Pinpoint the cell where the given text exists, returning its (x, y) midpoint coordinate. 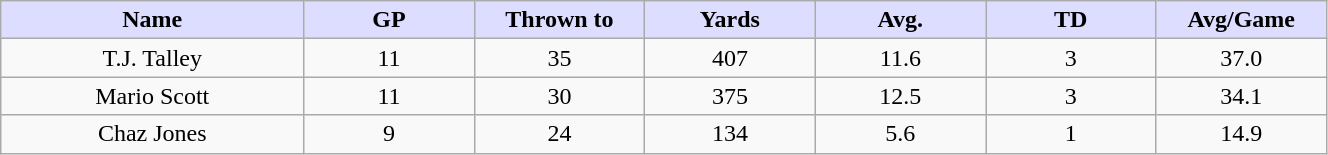
375 (730, 96)
Avg. (900, 20)
11.6 (900, 58)
24 (559, 134)
Mario Scott (152, 96)
14.9 (1242, 134)
Avg/Game (1242, 20)
5.6 (900, 134)
1 (1071, 134)
407 (730, 58)
30 (559, 96)
35 (559, 58)
134 (730, 134)
37.0 (1242, 58)
TD (1071, 20)
Name (152, 20)
Chaz Jones (152, 134)
Thrown to (559, 20)
34.1 (1242, 96)
GP (389, 20)
9 (389, 134)
12.5 (900, 96)
T.J. Talley (152, 58)
Yards (730, 20)
